Find where the given text appears and provide that cell's center as (X, Y) coordinate. 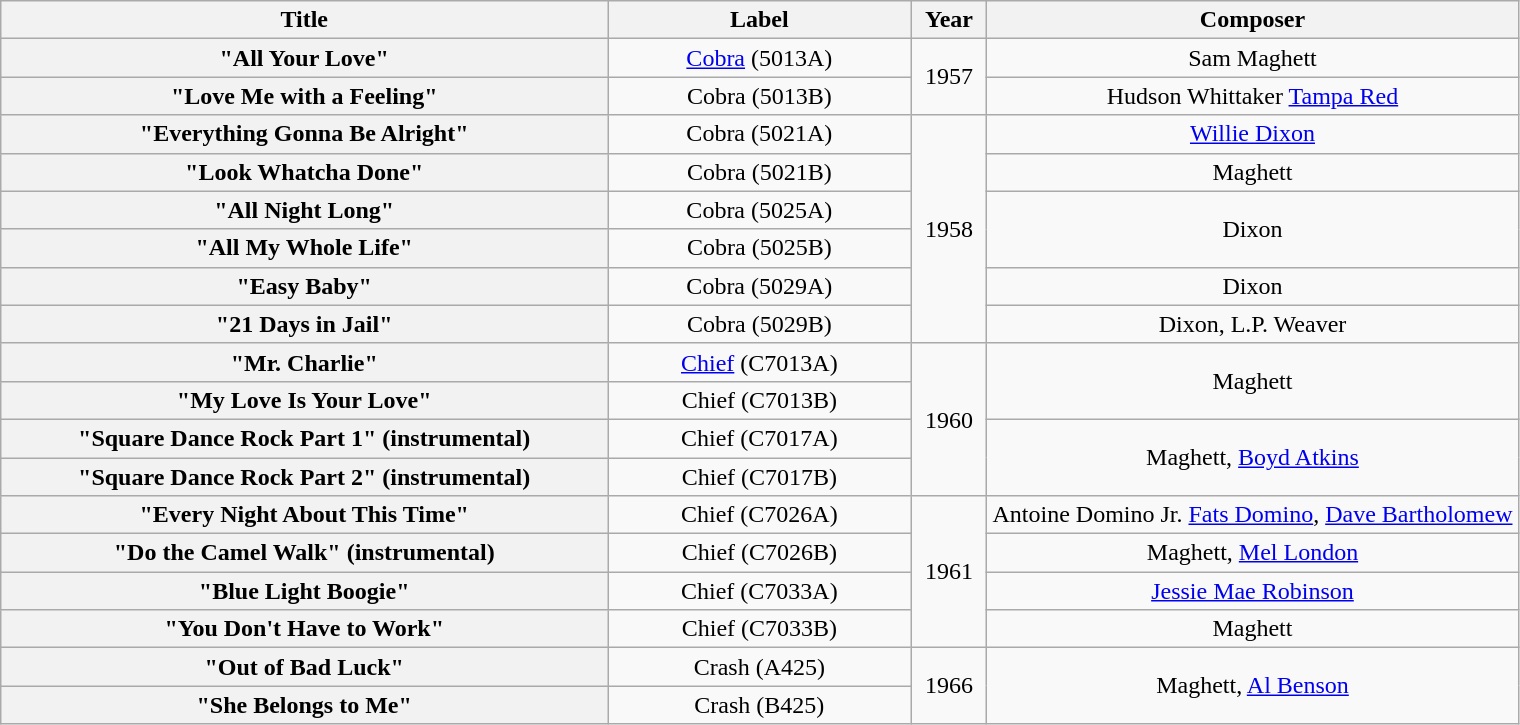
"21 Days in Jail" (304, 324)
1958 (949, 229)
"You Don't Have to Work" (304, 629)
Label (760, 20)
"Mr. Charlie" (304, 362)
Cobra (5013A) (760, 58)
Maghett, Boyd Atkins (1252, 457)
Crash (A425) (760, 667)
Crash (B425) (760, 705)
"All My Whole Life" (304, 248)
Cobra (5021A) (760, 134)
Chief (C7017B) (760, 477)
Chief (C7013B) (760, 400)
Chief (C7017A) (760, 438)
"Look Whatcha Done" (304, 172)
Chief (C7026B) (760, 553)
Cobra (5021B) (760, 172)
"All Night Long" (304, 210)
"Easy Baby" (304, 286)
Sam Maghett (1252, 58)
"All Your Love" (304, 58)
Jessie Mae Robinson (1252, 591)
Dixon, L.P. Weaver (1252, 324)
Chief (C7026A) (760, 515)
Cobra (5025A) (760, 210)
1957 (949, 77)
Chief (C7033B) (760, 629)
Hudson Whittaker Tampa Red (1252, 96)
"Everything Gonna Be Alright" (304, 134)
Cobra (5013B) (760, 96)
1960 (949, 419)
Chief (C7013A) (760, 362)
Antoine Domino Jr. Fats Domino, Dave Bartholomew (1252, 515)
"Square Dance Rock Part 2" (instrumental) (304, 477)
Cobra (5025B) (760, 248)
Maghett, Mel London (1252, 553)
Title (304, 20)
Composer (1252, 20)
Chief (C7033A) (760, 591)
Year (949, 20)
"Out of Bad Luck" (304, 667)
"Do the Camel Walk" (instrumental) (304, 553)
"Blue Light Boogie" (304, 591)
"Every Night About This Time" (304, 515)
Cobra (5029B) (760, 324)
1961 (949, 572)
Cobra (5029A) (760, 286)
1966 (949, 686)
"My Love Is Your Love" (304, 400)
Maghett, Al Benson (1252, 686)
"Square Dance Rock Part 1" (instrumental) (304, 438)
Willie Dixon (1252, 134)
"Love Me with a Feeling" (304, 96)
"She Belongs to Me" (304, 705)
